Extract the (x, y) coordinate from the center of the cell holding the provided text.  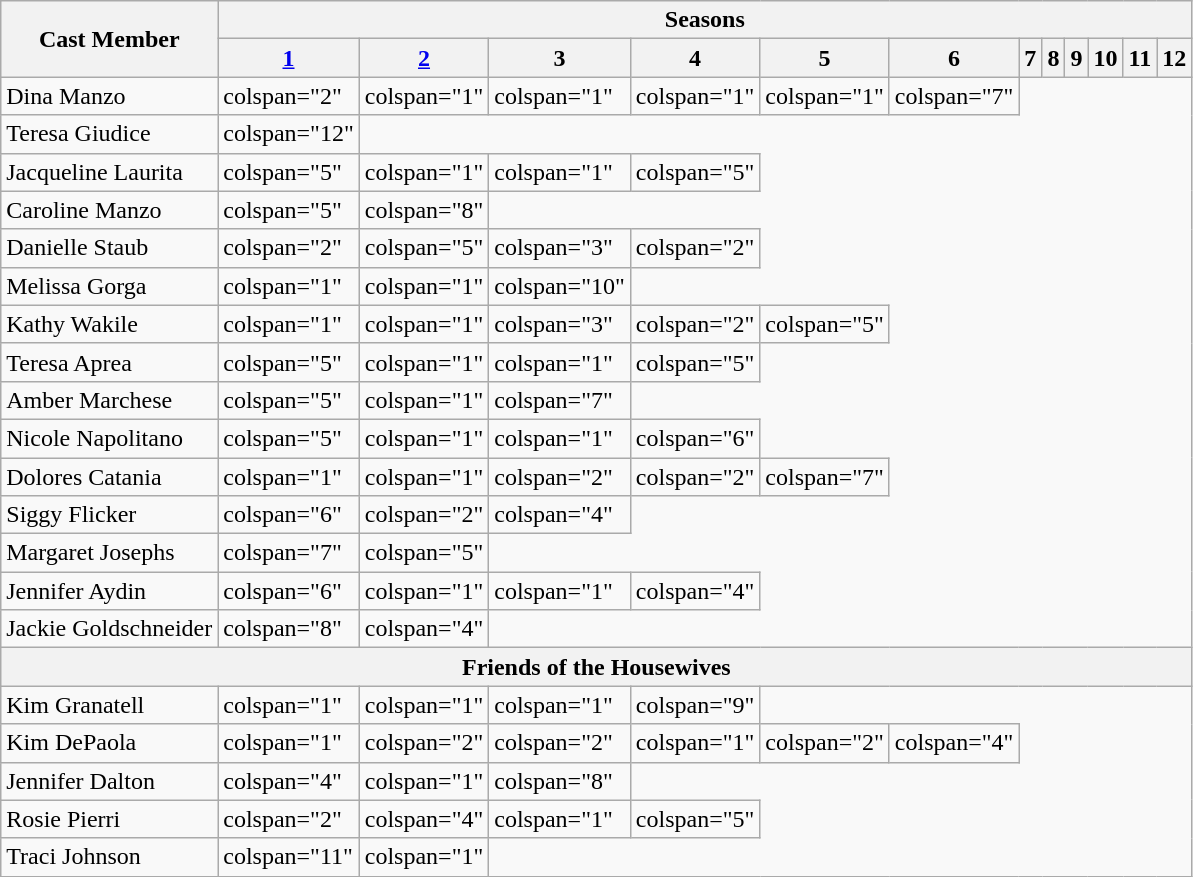
Dina Manzo (110, 96)
Seasons (705, 20)
Danielle Staub (110, 248)
6 (954, 58)
Cast Member (110, 39)
Kathy Wakile (110, 324)
4 (695, 58)
10 (1106, 58)
Jacqueline Laurita (110, 172)
Jennifer Dalton (110, 781)
12 (1174, 58)
9 (1076, 58)
2 (424, 58)
Rosie Pierri (110, 819)
Nicole Napolitano (110, 438)
11 (1140, 58)
Siggy Flicker (110, 515)
Teresa Aprea (110, 362)
Jennifer Aydin (110, 591)
Amber Marchese (110, 400)
colspan="12" (289, 134)
8 (1054, 58)
Melissa Gorga (110, 286)
Friends of the Housewives (596, 667)
3 (560, 58)
Margaret Josephs (110, 553)
5 (825, 58)
Kim DePaola (110, 743)
Caroline Manzo (110, 210)
7 (1030, 58)
1 (289, 58)
Jackie Goldschneider (110, 629)
Traci Johnson (110, 857)
Dolores Catania (110, 477)
Kim Granatell (110, 705)
colspan="11" (289, 857)
colspan="9" (695, 705)
colspan="10" (560, 286)
Teresa Giudice (110, 134)
